Capture the cell that displays the provided text and extract its (X, Y) central coordinate. 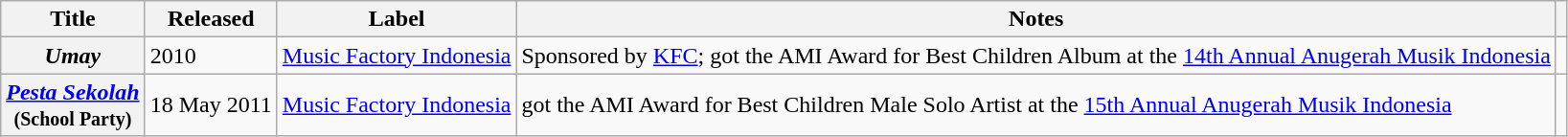
Label (397, 19)
Pesta Sekolah(School Party) (73, 105)
Notes (1036, 19)
18 May 2011 (211, 105)
got the AMI Award for Best Children Male Solo Artist at the 15th Annual Anugerah Musik Indonesia (1036, 105)
Sponsored by KFC; got the AMI Award for Best Children Album at the 14th Annual Anugerah Musik Indonesia (1036, 56)
Title (73, 19)
Umay (73, 56)
2010 (211, 56)
Released (211, 19)
